Provide the [X, Y] coordinate of the cell's center where the given text is located.  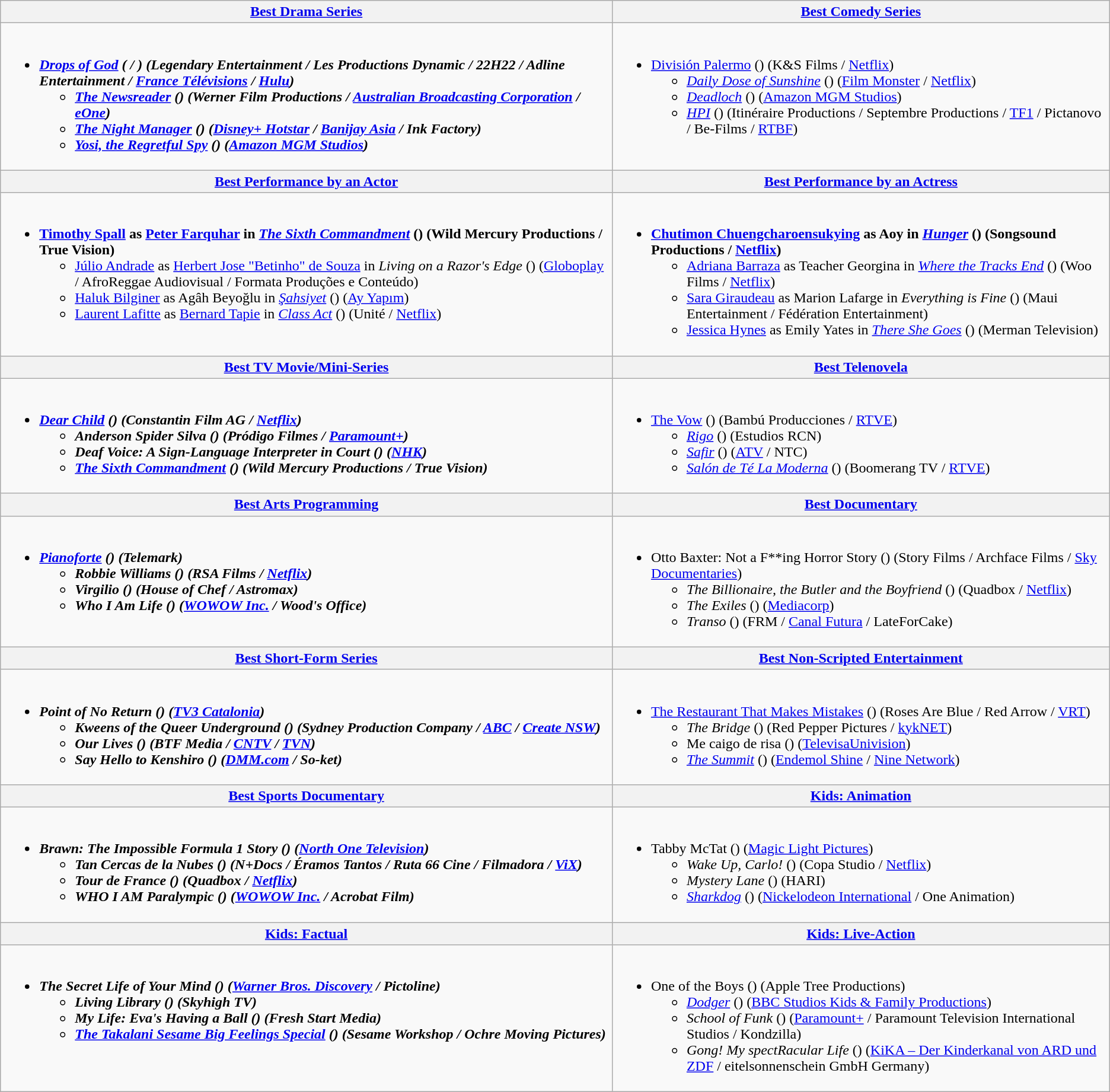
Best Documentary [861, 505]
Pianoforte () (Telemark)Robbie Williams () (RSA Films / Netflix)Virgilio () (House of Chef / Astromax)Who I Am Life () (WOWOW Inc. / Wood's Office) [307, 581]
Best TV Movie/Mini-Series [307, 367]
Best Drama Series [307, 12]
Best Sports Documentary [307, 796]
Kids: Animation [861, 796]
Best Comedy Series [861, 12]
Best Performance by an Actor [307, 181]
The Vow () (Bambú Producciones / RTVE)Rigo () (Estudios RCN)Safir () (ATV / NTC)Salón de Té La Moderna () (Boomerang TV / RTVE) [861, 436]
Best Arts Programming [307, 505]
Best Short-Form Series [307, 658]
Best Telenovela [861, 367]
Kids: Live-Action [861, 934]
Best Non-Scripted Entertainment [861, 658]
Kids: Factual [307, 934]
Best Performance by an Actress [861, 181]
